Search for the cell housing the specified text and yield its [X, Y] center coordinate. 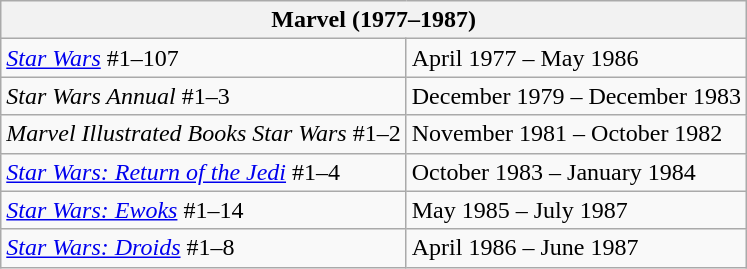
Star Wars: Ewoks #1–14 [204, 210]
Star Wars: Droids #1–8 [204, 248]
April 1986 – June 1987 [576, 248]
November 1981 – October 1982 [576, 134]
October 1983 – January 1984 [576, 172]
Marvel (1977–1987) [374, 20]
April 1977 – May 1986 [576, 58]
Star Wars #1–107 [204, 58]
Star Wars: Return of the Jedi #1–4 [204, 172]
May 1985 – July 1987 [576, 210]
Star Wars Annual #1–3 [204, 96]
Marvel Illustrated Books Star Wars #1–2 [204, 134]
December 1979 – December 1983 [576, 96]
